Capture the cell that displays the provided text and extract its [x, y] central coordinate. 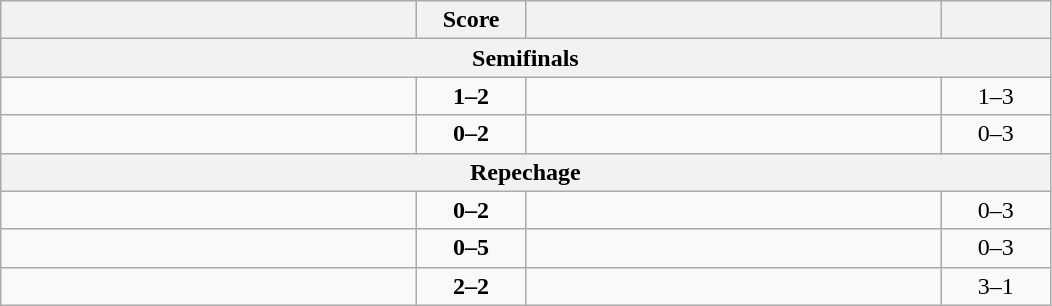
2–2 [472, 286]
Repechage [526, 172]
Score [472, 20]
1–2 [472, 96]
3–1 [996, 286]
0–5 [472, 248]
1–3 [996, 96]
Semifinals [526, 58]
